Determine the (x, y) coordinate at the center of the cell enclosing the given text.  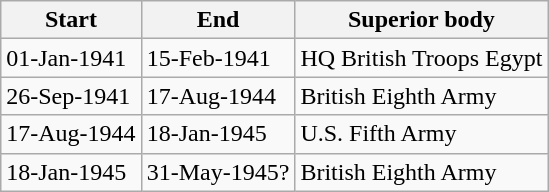
31-May-1945? (218, 172)
01-Jan-1941 (71, 58)
U.S. Fifth Army (422, 134)
Start (71, 20)
Superior body (422, 20)
15-Feb-1941 (218, 58)
HQ British Troops Egypt (422, 58)
26-Sep-1941 (71, 96)
End (218, 20)
